Return [x, y] of the center of cell containing provided text 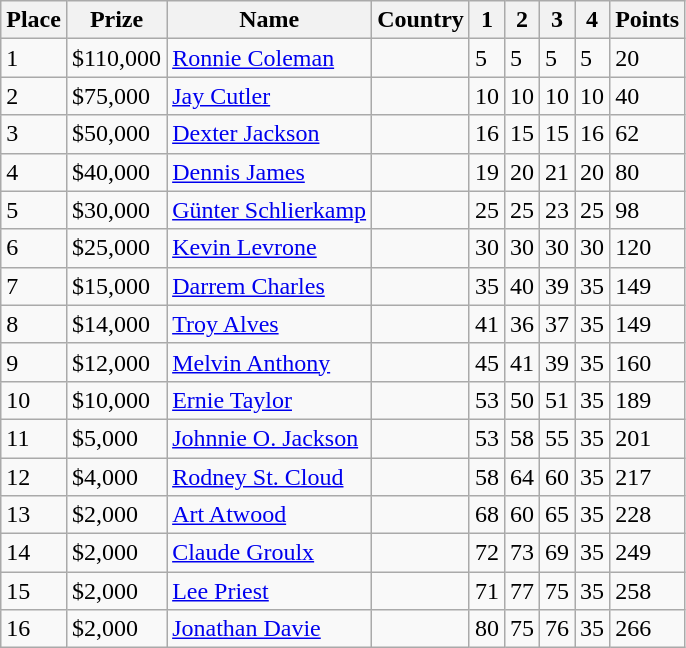
51 [556, 400]
Ernie Taylor [270, 400]
73 [522, 553]
23 [556, 210]
50 [522, 400]
76 [556, 629]
19 [486, 172]
Johnnie O. Jackson [270, 438]
Lee Priest [270, 591]
98 [648, 210]
14 [34, 553]
37 [556, 324]
Prize [116, 20]
$25,000 [116, 248]
45 [486, 362]
68 [486, 515]
36 [522, 324]
$110,000 [116, 58]
Jonathan Davie [270, 629]
Claude Groulx [270, 553]
Melvin Anthony [270, 362]
$50,000 [116, 134]
266 [648, 629]
Art Atwood [270, 515]
Darrem Charles [270, 286]
160 [648, 362]
Ronnie Coleman [270, 58]
$40,000 [116, 172]
62 [648, 134]
$14,000 [116, 324]
Place [34, 20]
$30,000 [116, 210]
64 [522, 477]
$4,000 [116, 477]
258 [648, 591]
201 [648, 438]
Troy Alves [270, 324]
7 [34, 286]
Kevin Levrone [270, 248]
249 [648, 553]
13 [34, 515]
12 [34, 477]
9 [34, 362]
Rodney St. Cloud [270, 477]
Country [421, 20]
72 [486, 553]
69 [556, 553]
Günter Schlierkamp [270, 210]
228 [648, 515]
Name [270, 20]
6 [34, 248]
217 [648, 477]
189 [648, 400]
8 [34, 324]
55 [556, 438]
21 [556, 172]
65 [556, 515]
$12,000 [116, 362]
$75,000 [116, 96]
Dennis James [270, 172]
Points [648, 20]
77 [522, 591]
Jay Cutler [270, 96]
71 [486, 591]
$15,000 [116, 286]
120 [648, 248]
Dexter Jackson [270, 134]
$10,000 [116, 400]
$5,000 [116, 438]
11 [34, 438]
